Output the (x, y) coordinate of the center of the cell containing the given text.  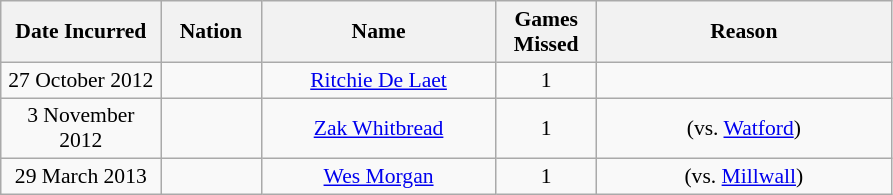
29 March 2013 (81, 177)
27 October 2012 (81, 80)
Nation (211, 32)
Name (378, 32)
Date Incurred (81, 32)
Wes Morgan (378, 177)
(vs. Watford) (744, 128)
Zak Whitbread (378, 128)
3 November 2012 (81, 128)
Reason (744, 32)
Ritchie De Laet (378, 80)
(vs. Millwall) (744, 177)
Games Missed (546, 32)
